Return the [X, Y] coordinate for the center point of the cell that contains the specified text.  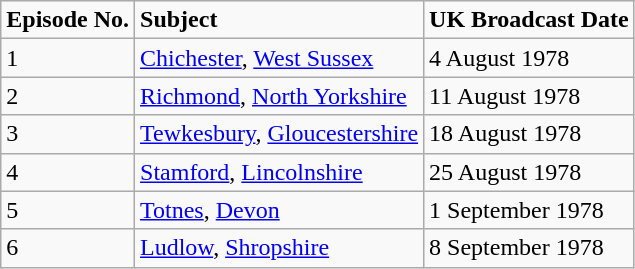
4 [68, 172]
4 August 1978 [530, 58]
18 August 1978 [530, 134]
Chichester, West Sussex [280, 58]
Totnes, Devon [280, 210]
Episode No. [68, 20]
25 August 1978 [530, 172]
UK Broadcast Date [530, 20]
1 [68, 58]
Subject [280, 20]
Stamford, Lincolnshire [280, 172]
8 September 1978 [530, 248]
6 [68, 248]
11 August 1978 [530, 96]
Tewkesbury, Gloucestershire [280, 134]
1 September 1978 [530, 210]
2 [68, 96]
3 [68, 134]
5 [68, 210]
Richmond, North Yorkshire [280, 96]
Ludlow, Shropshire [280, 248]
